Return the [x, y] coordinate for the center point of the cell that contains the specified text.  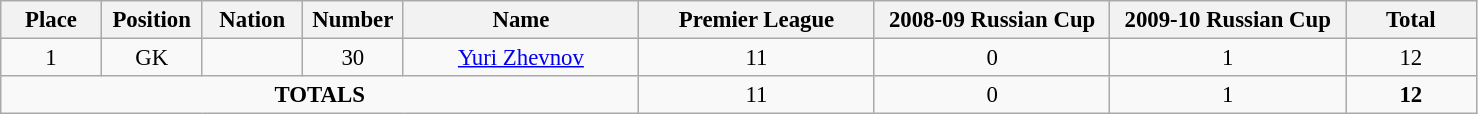
Nation [252, 20]
30 [354, 58]
Yuri Zhevnov [521, 58]
Name [521, 20]
GK [152, 58]
Total [1412, 20]
2008-09 Russian Cup [992, 20]
Place [52, 20]
Number [354, 20]
TOTALS [320, 95]
Position [152, 20]
Premier League [757, 20]
2009-10 Russian Cup [1228, 20]
